For the text-containing cell, return its midpoint in [X, Y] coordinate format. 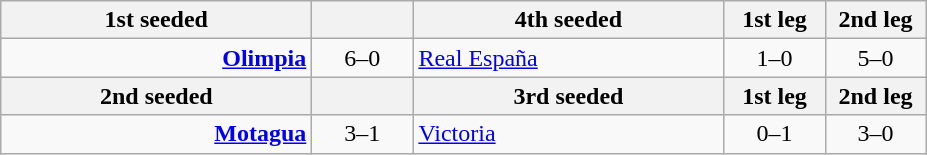
Motagua [156, 134]
Victoria [568, 134]
6–0 [362, 58]
Olimpia [156, 58]
Real España [568, 58]
3–1 [362, 134]
1–0 [774, 58]
3–0 [876, 134]
3rd seeded [568, 96]
1st seeded [156, 20]
0–1 [774, 134]
2nd seeded [156, 96]
4th seeded [568, 20]
5–0 [876, 58]
